Provide the (X, Y) coordinate of the cell's center where the given text is located.  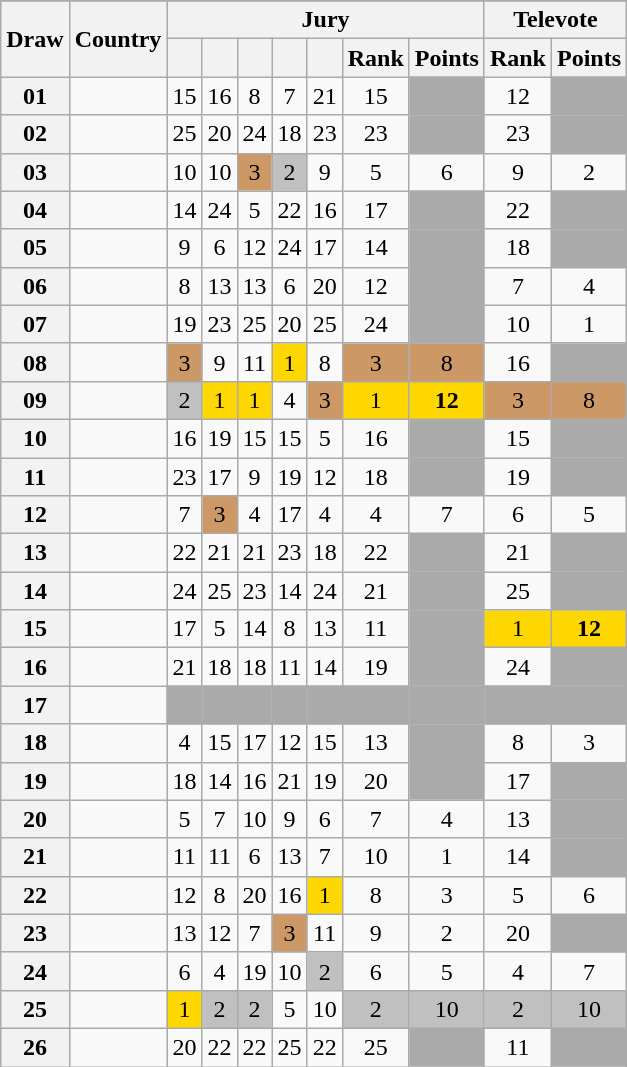
05 (35, 248)
04 (35, 210)
09 (35, 400)
02 (35, 134)
Jury (326, 20)
Draw (35, 39)
26 (35, 1047)
03 (35, 172)
Televote (555, 20)
01 (35, 96)
06 (35, 286)
08 (35, 362)
07 (35, 324)
Country (118, 39)
